Output the [x, y] coordinate of the center of the cell containing the given text.  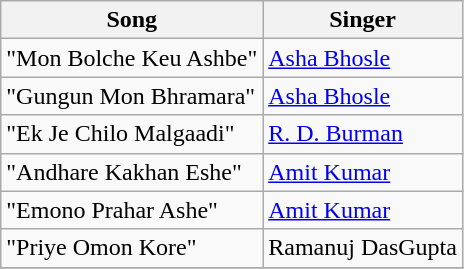
"Mon Bolche Keu Ashbe" [132, 58]
R. D. Burman [363, 134]
Ramanuj DasGupta [363, 248]
"Emono Prahar Ashe" [132, 210]
"Gungun Mon Bhramara" [132, 96]
"Ek Je Chilo Malgaadi" [132, 134]
"Andhare Kakhan Eshe" [132, 172]
"Priye Omon Kore" [132, 248]
Singer [363, 20]
Song [132, 20]
